Capture the cell that displays the provided text and extract its (X, Y) central coordinate. 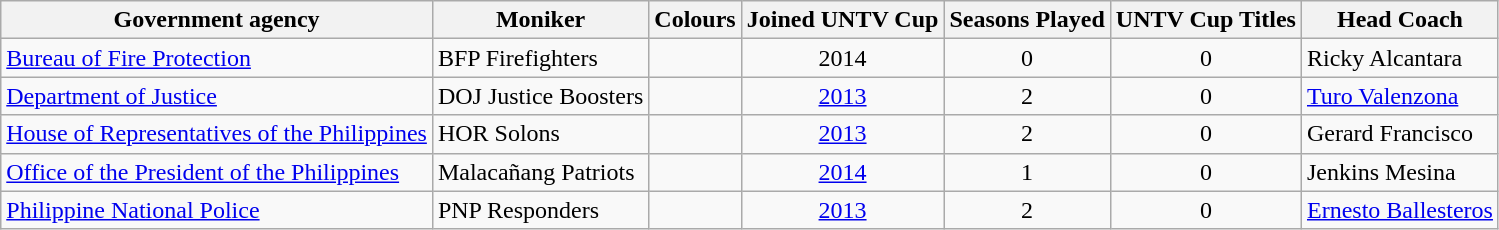
Joined UNTV Cup (842, 20)
Department of Justice (217, 96)
Ernesto Ballesteros (1400, 210)
DOJ Justice Boosters (540, 96)
Turo Valenzona (1400, 96)
BFP Firefighters (540, 58)
Philippine National Police (217, 210)
Gerard Francisco (1400, 134)
Malacañang Patriots (540, 172)
Colours (695, 20)
Ricky Alcantara (1400, 58)
1 (1027, 172)
HOR Solons (540, 134)
Bureau of Fire Protection (217, 58)
Jenkins Mesina (1400, 172)
UNTV Cup Titles (1206, 20)
Office of the President of the Philippines (217, 172)
Head Coach (1400, 20)
Moniker (540, 20)
Government agency (217, 20)
Seasons Played (1027, 20)
House of Representatives of the Philippines (217, 134)
PNP Responders (540, 210)
